Detect which cell encompasses the target text, then output its (X, Y) center coordinate. 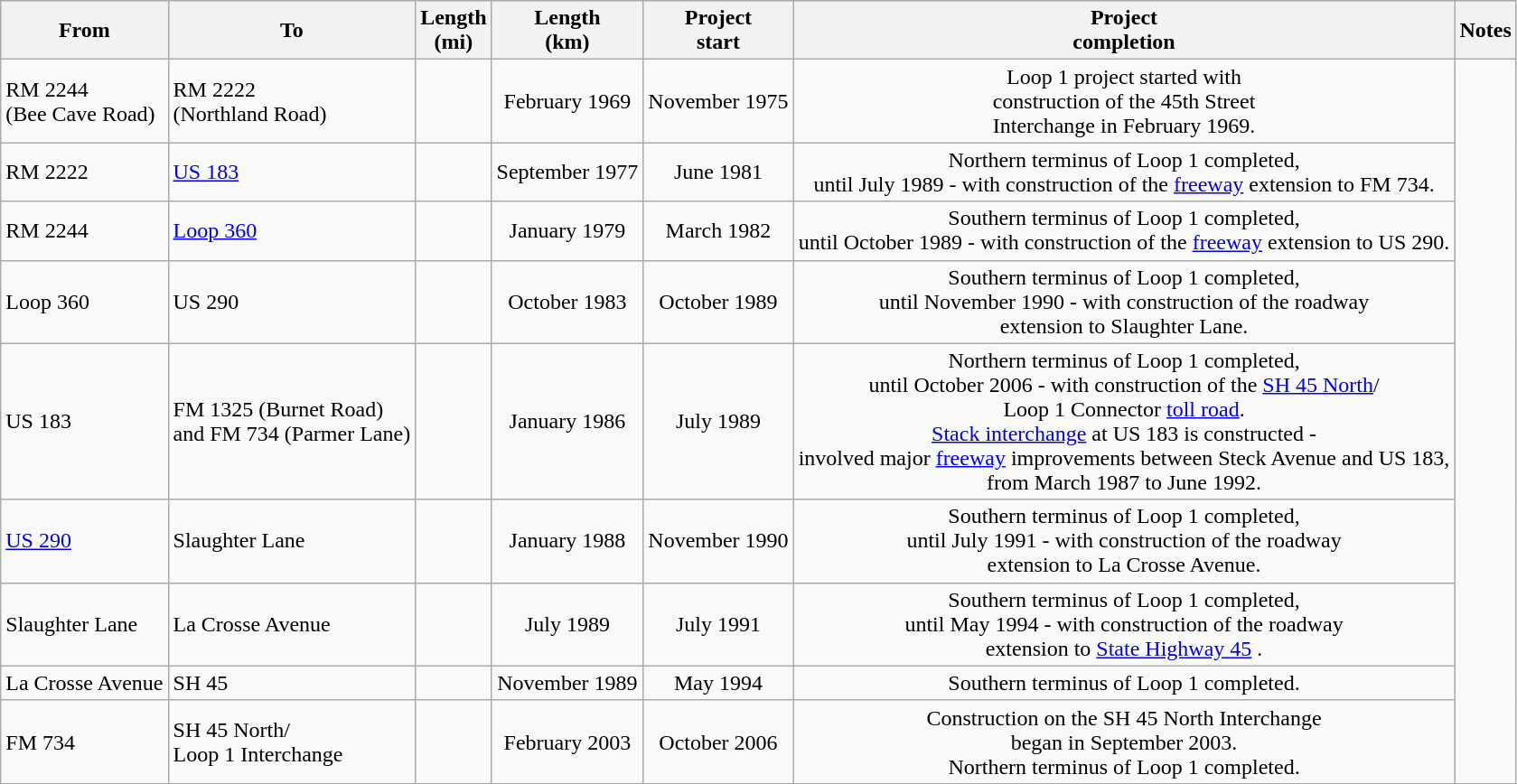
Loop 1 project started with construction of the 45th Street Interchange in February 1969. (1124, 101)
Projectcompletion (1124, 31)
RM 2244 (85, 231)
June 1981 (718, 172)
February 1969 (567, 101)
Southern terminus of Loop 1 completed, until July 1991 - with construction of the roadway extension to La Crosse Avenue. (1124, 541)
Southern terminus of Loop 1 completed, until May 1994 - with construction of the roadway extension to State Highway 45 . (1124, 624)
Notes (1485, 31)
January 1979 (567, 231)
September 1977 (567, 172)
Northern terminus of Loop 1 completed, until July 1989 - with construction of the freeway extension to FM 734. (1124, 172)
RM 2222 (Northland Road) (292, 101)
November 1990 (718, 541)
FM 1325 (Burnet Road) and FM 734 (Parmer Lane) (292, 421)
October 1983 (567, 302)
Projectstart (718, 31)
Length(mi) (454, 31)
Southern terminus of Loop 1 completed. (1124, 683)
From (85, 31)
March 1982 (718, 231)
Length(km) (567, 31)
January 1988 (567, 541)
February 2003 (567, 742)
SH 45 North/ Loop 1 Interchange (292, 742)
January 1986 (567, 421)
SH 45 (292, 683)
To (292, 31)
November 1975 (718, 101)
July 1991 (718, 624)
RM 2244 (Bee Cave Road) (85, 101)
FM 734 (85, 742)
May 1994 (718, 683)
November 1989 (567, 683)
Southern terminus of Loop 1 completed, until October 1989 - with construction of the freeway extension to US 290. (1124, 231)
Southern terminus of Loop 1 completed, until November 1990 - with construction of the roadway extension to Slaughter Lane. (1124, 302)
October 1989 (718, 302)
Construction on the SH 45 North Interchange began in September 2003. Northern terminus of Loop 1 completed. (1124, 742)
October 2006 (718, 742)
RM 2222 (85, 172)
